Provide the (x, y) coordinate of the cell's center where the given text is located.  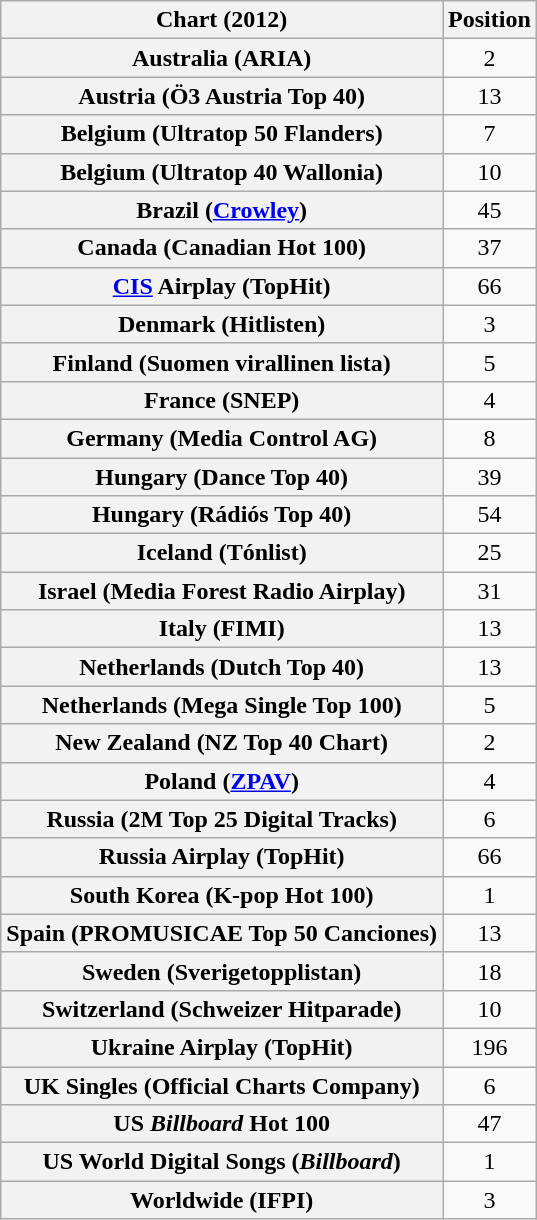
8 (490, 438)
Belgium (Ultratop 40 Wallonia) (222, 172)
37 (490, 248)
UK Singles (Official Charts Company) (222, 1085)
25 (490, 553)
Austria (Ö3 Austria Top 40) (222, 96)
Netherlands (Mega Single Top 100) (222, 705)
Hungary (Dance Top 40) (222, 477)
18 (490, 971)
39 (490, 477)
Netherlands (Dutch Top 40) (222, 667)
Israel (Media Forest Radio Airplay) (222, 591)
Spain (PROMUSICAE Top 50 Canciones) (222, 933)
54 (490, 515)
Hungary (Rádiós Top 40) (222, 515)
Finland (Suomen virallinen lista) (222, 362)
Russia (2M Top 25 Digital Tracks) (222, 819)
47 (490, 1124)
Worldwide (IFPI) (222, 1200)
Iceland (Tónlist) (222, 553)
Australia (ARIA) (222, 58)
Poland (ZPAV) (222, 781)
Chart (2012) (222, 20)
7 (490, 134)
196 (490, 1047)
Sweden (Sverigetopplistan) (222, 971)
Germany (Media Control AG) (222, 438)
US Billboard Hot 100 (222, 1124)
Canada (Canadian Hot 100) (222, 248)
31 (490, 591)
Italy (FIMI) (222, 629)
Ukraine Airplay (TopHit) (222, 1047)
Russia Airplay (TopHit) (222, 857)
45 (490, 210)
South Korea (K-pop Hot 100) (222, 895)
Denmark (Hitlisten) (222, 324)
Belgium (Ultratop 50 Flanders) (222, 134)
Switzerland (Schweizer Hitparade) (222, 1009)
Position (490, 20)
France (SNEP) (222, 400)
CIS Airplay (TopHit) (222, 286)
US World Digital Songs (Billboard) (222, 1162)
Brazil (Crowley) (222, 210)
New Zealand (NZ Top 40 Chart) (222, 743)
